Find where the given text appears and provide that cell's center as [x, y] coordinate. 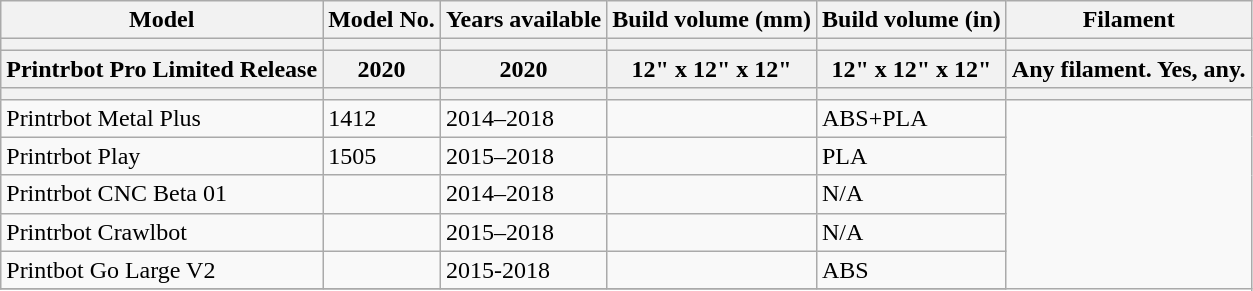
1505 [382, 156]
ABS+PLA [911, 118]
Build volume (mm) [712, 20]
Any filament. Yes, any. [1128, 69]
Printrbot CNC Beta 01 [162, 194]
Printrbot Crawlbot [162, 232]
Build volume (in) [911, 20]
1412 [382, 118]
Model No. [382, 20]
Printrbot Metal Plus [162, 118]
Printrbot Play [162, 156]
Printrbot Pro Limited Release [162, 69]
2015-2018 [523, 270]
Years available [523, 20]
Model [162, 20]
Filament [1128, 20]
Printbot Go Large V2 [162, 270]
ABS [911, 270]
PLA [911, 156]
